Detect which cell encompasses the target text, then output its [x, y] center coordinate. 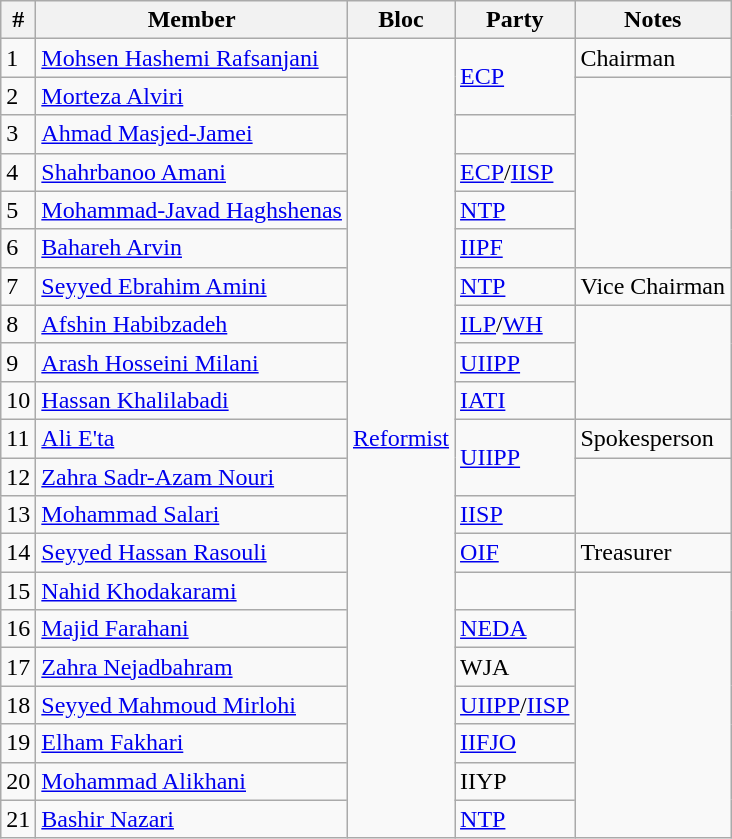
Zahra Nejadbahram [192, 667]
8 [18, 324]
18 [18, 705]
Nahid Khodakarami [192, 591]
ECP/IISP [515, 172]
IIPF [515, 248]
Zahra Sadr-Azam Nouri [192, 477]
Afshin Habibzadeh [192, 324]
15 [18, 591]
Arash Hosseini Milani [192, 362]
Seyyed Ebrahim Amini [192, 286]
Seyyed Mahmoud Mirlohi [192, 705]
Bashir Nazari [192, 819]
1 [18, 58]
Party [515, 20]
Mohammad Alikhani [192, 781]
14 [18, 553]
NEDA [515, 629]
Spokesperson [653, 438]
Ali E'ta [192, 438]
UIIPP/IISP [515, 705]
Mohsen Hashemi Rafsanjani [192, 58]
Shahrbanoo Amani [192, 172]
# [18, 20]
Treasurer [653, 553]
Bahareh Arvin [192, 248]
9 [18, 362]
Vice Chairman [653, 286]
IATI [515, 400]
IISP [515, 515]
16 [18, 629]
IIFJO [515, 743]
5 [18, 210]
13 [18, 515]
Ahmad Masjed-Jamei [192, 134]
Hassan Khalilabadi [192, 400]
Notes [653, 20]
Morteza Alviri [192, 96]
2 [18, 96]
3 [18, 134]
ECP [515, 77]
11 [18, 438]
Reformist [400, 438]
20 [18, 781]
Member [192, 20]
Mohammad-Javad Haghshenas [192, 210]
7 [18, 286]
10 [18, 400]
4 [18, 172]
Seyyed Hassan Rasouli [192, 553]
ILP/WH [515, 324]
19 [18, 743]
12 [18, 477]
Majid Farahani [192, 629]
Mohammad Salari [192, 515]
21 [18, 819]
Bloc [400, 20]
OIF [515, 553]
6 [18, 248]
17 [18, 667]
IIYP [515, 781]
WJA [515, 667]
Chairman [653, 58]
Elham Fakhari [192, 743]
